Detect which cell encompasses the target text, then output its (x, y) center coordinate. 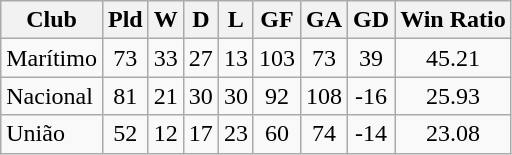
21 (166, 96)
GD (372, 20)
GF (276, 20)
33 (166, 58)
W (166, 20)
L (236, 20)
GA (324, 20)
25.93 (454, 96)
27 (200, 58)
Nacional (52, 96)
-16 (372, 96)
39 (372, 58)
13 (236, 58)
23 (236, 134)
União (52, 134)
92 (276, 96)
81 (125, 96)
108 (324, 96)
52 (125, 134)
Club (52, 20)
45.21 (454, 58)
12 (166, 134)
D (200, 20)
Win Ratio (454, 20)
74 (324, 134)
23.08 (454, 134)
Pld (125, 20)
Marítimo (52, 58)
103 (276, 58)
17 (200, 134)
-14 (372, 134)
60 (276, 134)
